Determine the (X, Y) coordinate at the center of the cell enclosing the given text.  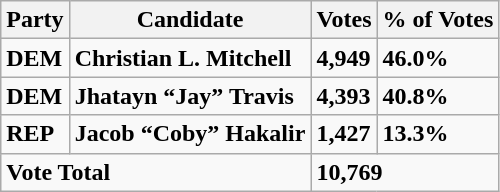
Christian L. Mitchell (190, 58)
40.8% (438, 96)
4,949 (344, 58)
Party (35, 20)
13.3% (438, 134)
46.0% (438, 58)
Votes (344, 20)
4,393 (344, 96)
% of Votes (438, 20)
10,769 (405, 172)
REP (35, 134)
Vote Total (156, 172)
Jacob “Coby” Hakalir (190, 134)
Jhatayn “Jay” Travis (190, 96)
1,427 (344, 134)
Candidate (190, 20)
